Return (x, y) of the center of cell containing provided text 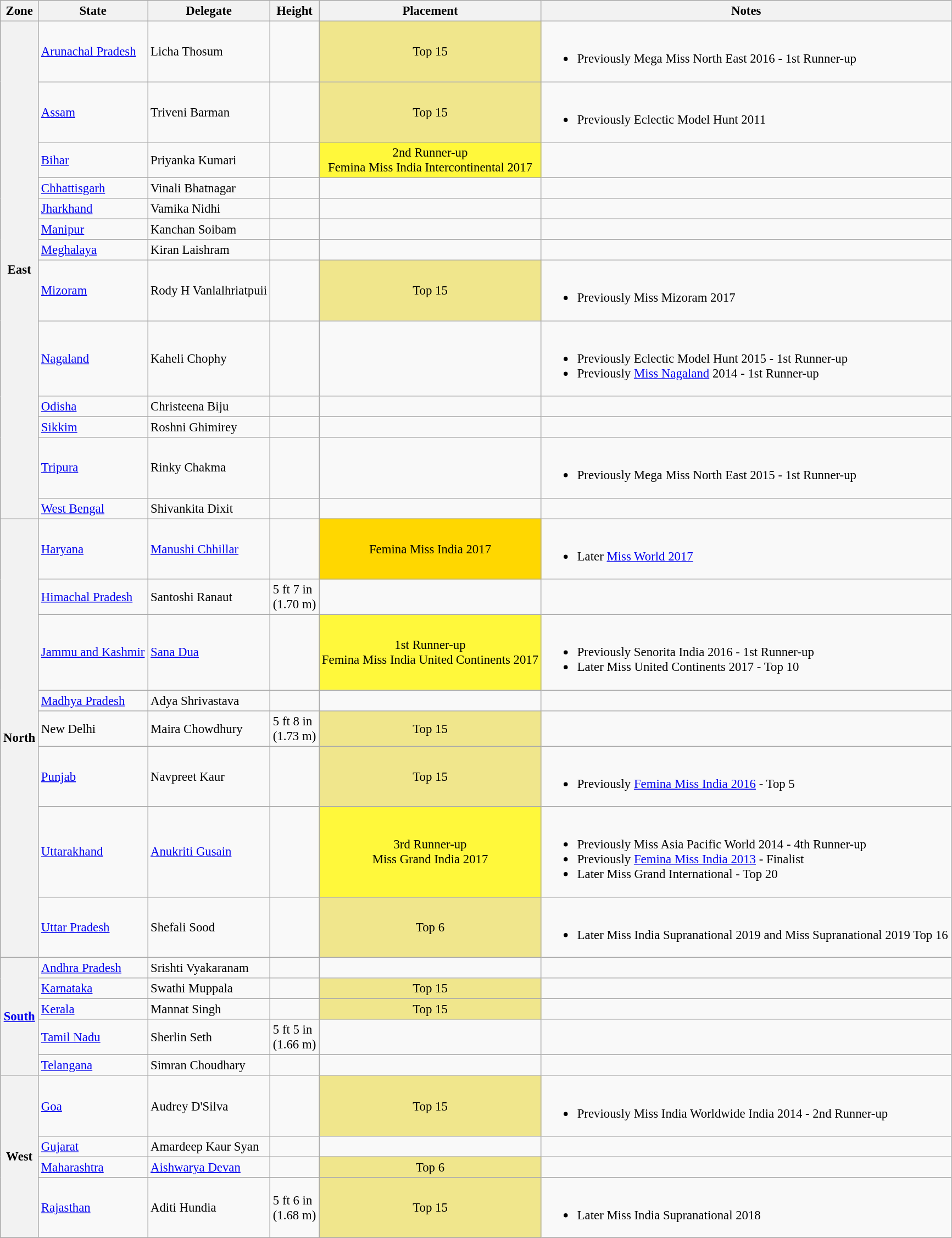
5 ft 8 in(1.73 m) (294, 729)
Simran Choudhary (209, 1065)
Notes (746, 11)
Jammu and Kashmir (93, 653)
Arunachal Pradesh (93, 52)
Kanchan Soibam (209, 230)
Maira Chowdhury (209, 729)
Christeena Biju (209, 407)
Shivankita Dixit (209, 508)
Triveni Barman (209, 112)
Adya Shrivastava (209, 701)
Roshni Ghimirey (209, 428)
Previously Eclectic Model Hunt 2015 - 1st Runner-upPreviously Miss Nagaland 2014 - 1st Runner-up (746, 358)
5 ft 5 in(1.66 m) (294, 1037)
New Delhi (93, 729)
5 ft 7 in(1.70 m) (294, 597)
Previously Miss Mizoram 2017 (746, 291)
Navpreet Kaur (209, 776)
Nagaland (93, 358)
Vamika Nidhi (209, 209)
Tripura (93, 468)
Madhya Pradesh (93, 701)
Haryana (93, 549)
Zone (20, 11)
Maharashtra (93, 1167)
Assam (93, 112)
Kerala (93, 1009)
Priyanka Kumari (209, 160)
Mizoram (93, 291)
Sikkim (93, 428)
Goa (93, 1106)
Placement (431, 11)
Later Miss India Supranational 2018 (746, 1208)
Delegate (209, 11)
Uttar Pradesh (93, 927)
5 ft 6 in(1.68 m) (294, 1208)
Aditi Hundia (209, 1208)
Sana Dua (209, 653)
Shefali Sood (209, 927)
Audrey D'Silva (209, 1106)
Srishti Vyakaranam (209, 968)
Height (294, 11)
Rody H Vanlalhriatpuii (209, 291)
Kaheli Chophy (209, 358)
Later Miss India Supranational 2019 and Miss Supranational 2019 Top 16 (746, 927)
Manipur (93, 230)
East (20, 270)
Tamil Nadu (93, 1037)
Chhattisgarh (93, 188)
Himachal Pradesh (93, 597)
Amardeep Kaur Syan (209, 1147)
Manushi Chhillar (209, 549)
West Bengal (93, 508)
Anukriti Gusain (209, 852)
Vinali Bhatnagar (209, 188)
Uttarakhand (93, 852)
1st Runner-upFemina Miss India United Continents 2017 (431, 653)
Bihar (93, 160)
State (93, 11)
Previously Femina Miss India 2016 - Top 5 (746, 776)
Jharkhand (93, 209)
Karnataka (93, 989)
Telangana (93, 1065)
Licha Thosum (209, 52)
Rinky Chakma (209, 468)
3rd Runner-upMiss Grand India 2017 (431, 852)
Sherlin Seth (209, 1037)
Previously Mega Miss North East 2015 - 1st Runner-up (746, 468)
Kiran Laishram (209, 250)
Previously Eclectic Model Hunt 2011 (746, 112)
South (20, 1017)
Femina Miss India 2017 (431, 549)
Previously Senorita India 2016 - 1st Runner-upLater Miss United Continents 2017 - Top 10 (746, 653)
Previously Mega Miss North East 2016 - 1st Runner-up (746, 52)
Andhra Pradesh (93, 968)
Gujarat (93, 1147)
Santoshi Ranaut (209, 597)
Rajasthan (93, 1208)
Swathi Muppala (209, 989)
Odisha (93, 407)
Punjab (93, 776)
Mannat Singh (209, 1009)
Meghalaya (93, 250)
North (20, 739)
Aishwarya Devan (209, 1167)
Later Miss World 2017 (746, 549)
Previously Miss Asia Pacific World 2014 - 4th Runner-upPreviously Femina Miss India 2013 - FinalistLater Miss Grand International - Top 20 (746, 852)
2nd Runner-upFemina Miss India Intercontinental 2017 (431, 160)
Previously Miss India Worldwide India 2014 - 2nd Runner-up (746, 1106)
